Detect which cell encompasses the target text, then output its (x, y) center coordinate. 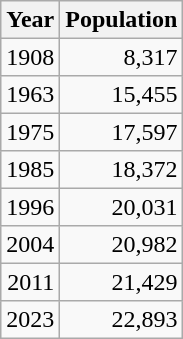
17,597 (122, 132)
1908 (30, 56)
21,429 (122, 282)
18,372 (122, 170)
2004 (30, 244)
Population (122, 20)
15,455 (122, 94)
1996 (30, 206)
2023 (30, 318)
8,317 (122, 56)
1985 (30, 170)
20,031 (122, 206)
1963 (30, 94)
1975 (30, 132)
2011 (30, 282)
Year (30, 20)
20,982 (122, 244)
22,893 (122, 318)
